Find where the given text appears and provide that cell's center as (X, Y) coordinate. 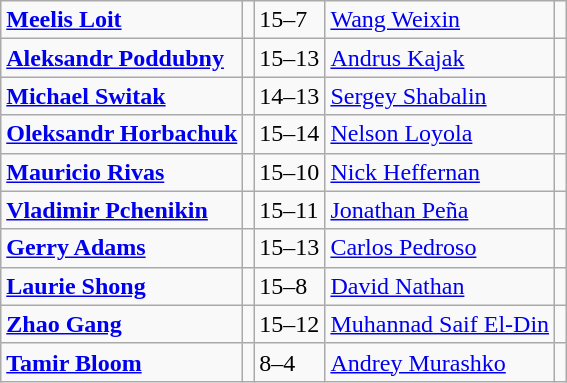
Tamir Bloom (122, 362)
Vladimir Pchenikin (122, 210)
Mauricio Rivas (122, 172)
Andrus Kajak (440, 58)
15–14 (290, 134)
15–11 (290, 210)
Laurie Shong (122, 286)
Muhannad Saif El-Din (440, 324)
Jonathan Peña (440, 210)
15–8 (290, 286)
Andrey Murashko (440, 362)
Michael Switak (122, 96)
15–7 (290, 20)
14–13 (290, 96)
Sergey Shabalin (440, 96)
Gerry Adams (122, 248)
Zhao Gang (122, 324)
Carlos Pedroso (440, 248)
Oleksandr Horbachuk (122, 134)
Nick Heffernan (440, 172)
Meelis Loit (122, 20)
Aleksandr Poddubny (122, 58)
15–10 (290, 172)
David Nathan (440, 286)
15–12 (290, 324)
Wang Weixin (440, 20)
Nelson Loyola (440, 134)
8–4 (290, 362)
